Extract the (x, y) coordinate from the center of the cell holding the provided text.  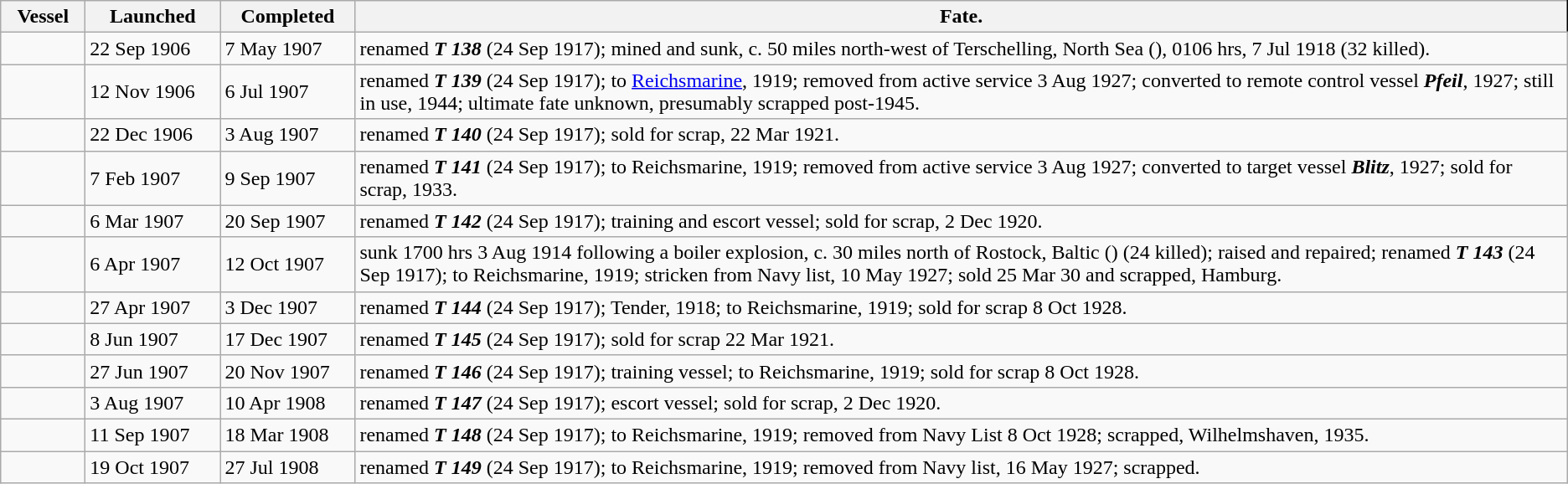
7 Feb 1907 (152, 178)
renamed T 149 (24 Sep 1917); to Reichsmarine, 1919; removed from Navy list, 16 May 1927; scrapped. (962, 466)
renamed T 147 (24 Sep 1917); escort vessel; sold for scrap, 2 Dec 1920. (962, 403)
6 Mar 1907 (152, 221)
6 Apr 1907 (152, 265)
17 Dec 1907 (288, 339)
12 Nov 1906 (152, 92)
renamed T 144 (24 Sep 1917); Tender, 1918; to Reichsmarine, 1919; sold for scrap 8 Oct 1928. (962, 307)
Vessel (44, 17)
6 Jul 1907 (288, 92)
renamed T 146 (24 Sep 1917); training vessel; to Reichsmarine, 1919; sold for scrap 8 Oct 1928. (962, 371)
renamed T 140 (24 Sep 1917); sold for scrap, 22 Mar 1921. (962, 135)
22 Sep 1906 (152, 49)
27 Apr 1907 (152, 307)
11 Sep 1907 (152, 435)
10 Apr 1908 (288, 403)
9 Sep 1907 (288, 178)
8 Jun 1907 (152, 339)
27 Jun 1907 (152, 371)
Fate. (962, 17)
27 Jul 1908 (288, 466)
renamed T 145 (24 Sep 1917); sold for scrap 22 Mar 1921. (962, 339)
19 Oct 1907 (152, 466)
3 Dec 1907 (288, 307)
7 May 1907 (288, 49)
renamed T 142 (24 Sep 1917); training and escort vessel; sold for scrap, 2 Dec 1920. (962, 221)
renamed T 148 (24 Sep 1917); to Reichsmarine, 1919; removed from Navy List 8 Oct 1928; scrapped, Wilhelmshaven, 1935. (962, 435)
20 Nov 1907 (288, 371)
Completed (288, 17)
18 Mar 1908 (288, 435)
22 Dec 1906 (152, 135)
20 Sep 1907 (288, 221)
Launched (152, 17)
renamed T 138 (24 Sep 1917); mined and sunk, c. 50 miles north-west of Terschelling, North Sea (), 0106 hrs, 7 Jul 1918 (32 killed). (962, 49)
12 Oct 1907 (288, 265)
